Output the [x, y] coordinate of the center of the cell containing the given text.  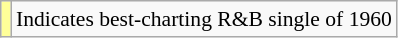
Indicates best-charting R&B single of 1960 [204, 19]
